Identify which cell holds the provided text, then report its (X, Y) central coordinate. 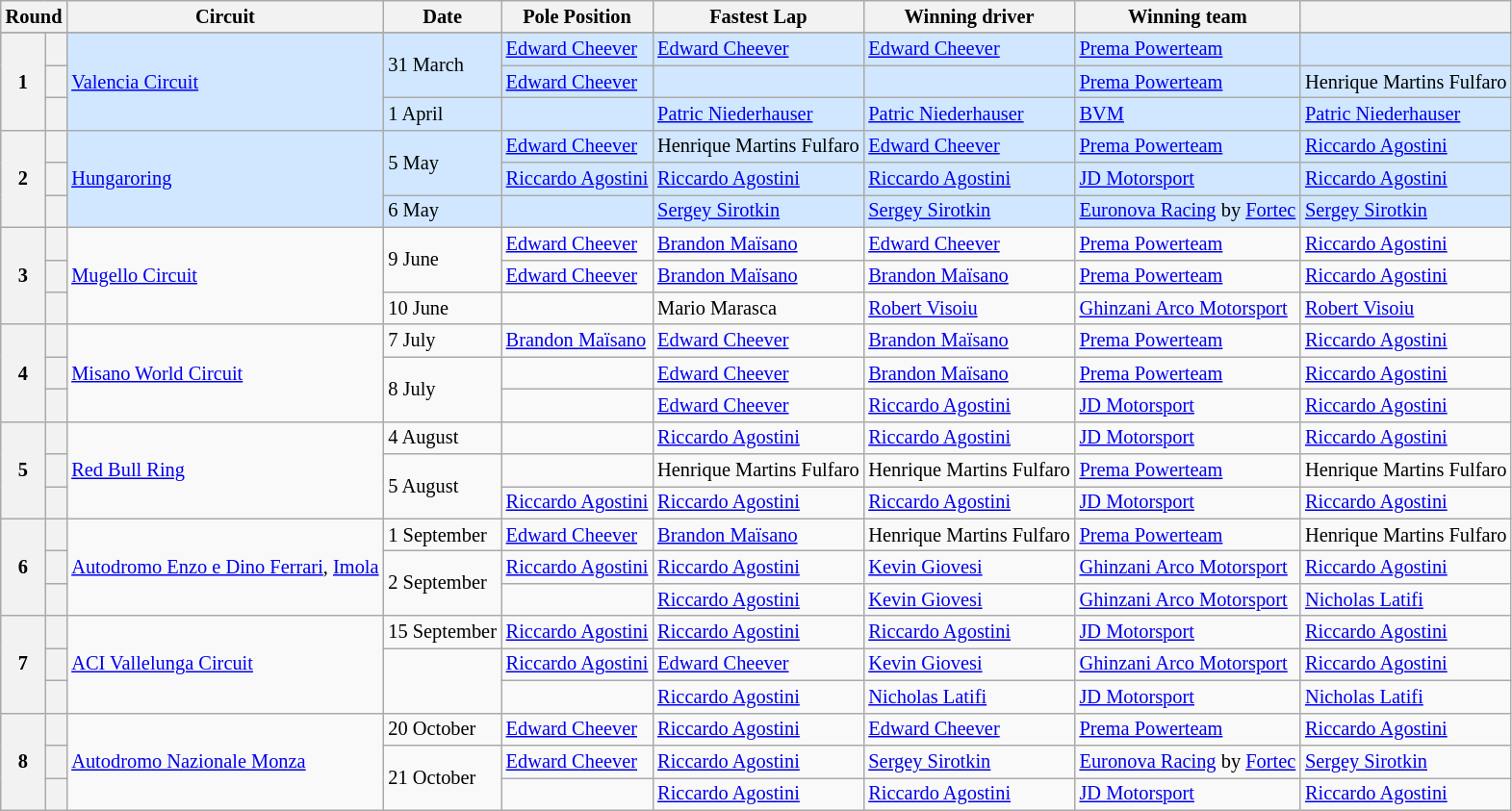
2 September (442, 583)
4 (23, 373)
4 August (442, 438)
9 June (442, 260)
5 May (442, 162)
7 (23, 664)
6 (23, 568)
10 June (442, 308)
Fastest Lap (758, 16)
Pole Position (577, 16)
Winning driver (968, 16)
7 July (442, 341)
21 October (442, 777)
Red Bull Ring (225, 469)
6 May (442, 211)
Winning team (1188, 16)
3 (23, 275)
8 (23, 762)
Misano World Circuit (225, 373)
1 April (442, 114)
BVM (1188, 114)
5 (23, 469)
Mario Marasca (758, 308)
Autodromo Nazionale Monza (225, 762)
Date (442, 16)
20 October (442, 729)
31 March (442, 65)
2 (23, 179)
Valencia Circuit (225, 81)
ACI Vallelunga Circuit (225, 664)
1 September (442, 535)
15 September (442, 632)
8 July (442, 389)
Circuit (225, 16)
5 August (442, 487)
Hungaroring (225, 179)
Mugello Circuit (225, 275)
Autodromo Enzo e Dino Ferrari, Imola (225, 568)
Round (35, 16)
1 (23, 81)
